Detect which cell encompasses the target text, then output its (X, Y) center coordinate. 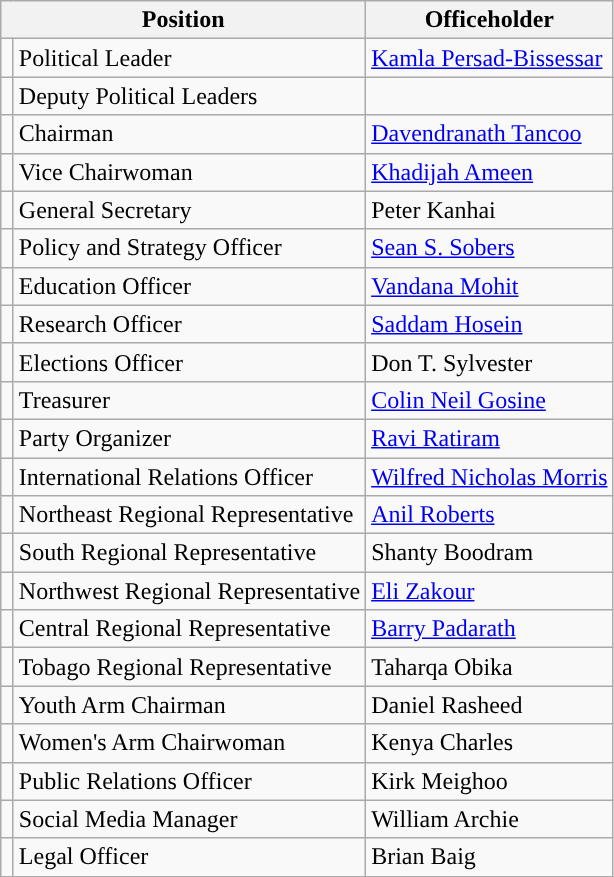
Education Officer (189, 286)
South Regional Representative (189, 553)
Legal Officer (189, 857)
Officeholder (490, 20)
Northeast Regional Representative (189, 515)
Deputy Political Leaders (189, 96)
Daniel Rasheed (490, 705)
Wilfred Nicholas Morris (490, 477)
Social Media Manager (189, 819)
Vice Chairwoman (189, 172)
Party Organizer (189, 438)
International Relations Officer (189, 477)
General Secretary (189, 210)
Kirk Meighoo (490, 781)
Saddam Hosein (490, 324)
Don T. Sylvester (490, 362)
Chairman (189, 134)
Policy and Strategy Officer (189, 248)
Tobago Regional Representative (189, 667)
Taharqa Obika (490, 667)
Sean S. Sobers (490, 248)
Brian Baig (490, 857)
Kamla Persad-Bissessar (490, 58)
Barry Padarath (490, 629)
Position (184, 20)
Northwest Regional Representative (189, 591)
Ravi Ratiram (490, 438)
Shanty Boodram (490, 553)
Peter Kanhai (490, 210)
Eli Zakour (490, 591)
Kenya Charles (490, 743)
Youth Arm Chairman (189, 705)
Elections Officer (189, 362)
Public Relations Officer (189, 781)
Anil Roberts (490, 515)
Colin Neil Gosine (490, 400)
Research Officer (189, 324)
Central Regional Representative (189, 629)
Davendranath Tancoo (490, 134)
Women's Arm Chairwoman (189, 743)
Vandana Mohit (490, 286)
Khadijah Ameen (490, 172)
William Archie (490, 819)
Treasurer (189, 400)
Political Leader (189, 58)
